Extract the [X, Y] coordinate from the center of the cell holding the provided text.  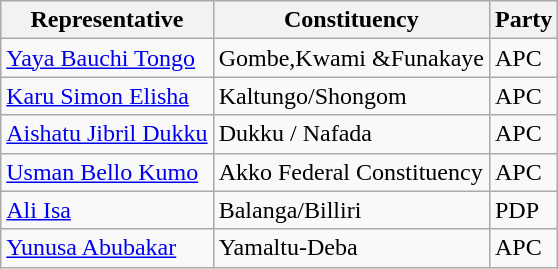
PDP [523, 210]
Balanga/Billiri [351, 210]
Party [523, 20]
Yunusa Abubakar [107, 248]
Yamaltu-Deba [351, 248]
Yaya Bauchi Tongo [107, 58]
Kaltungo/Shongom [351, 96]
Constituency [351, 20]
Karu Simon Elisha [107, 96]
Ali Isa [107, 210]
Dukku / Nafada [351, 134]
Representative [107, 20]
Akko Federal Constituency [351, 172]
Aishatu Jibril Dukku [107, 134]
Gombe,Kwami &Funakaye [351, 58]
Usman Bello Kumo [107, 172]
